Determine the (x, y) coordinate at the center of the cell enclosing the given text.  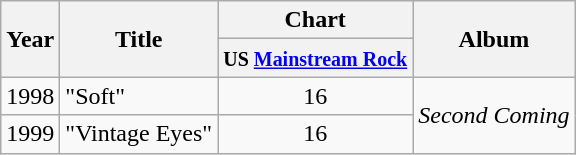
Year (30, 39)
Album (494, 39)
1998 (30, 96)
"Vintage Eyes" (139, 134)
"Soft" (139, 96)
1999 (30, 134)
US Mainstream Rock (316, 58)
Title (139, 39)
Second Coming (494, 115)
Chart (316, 20)
